Extract the (x, y) coordinate from the center of the cell holding the provided text.  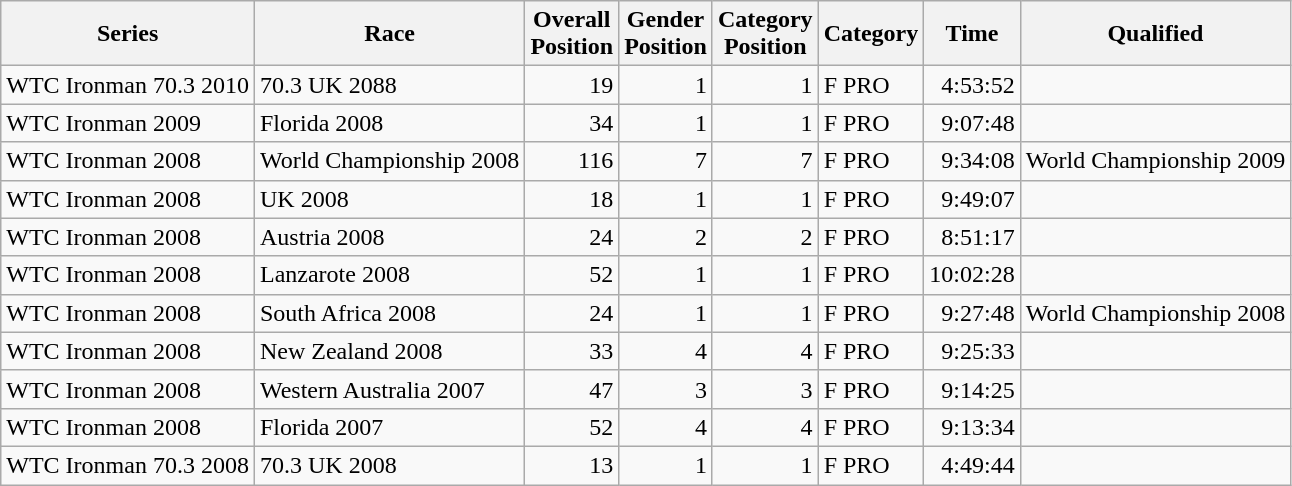
9:27:48 (972, 313)
9:14:25 (972, 389)
WTC Ironman 70.3 2010 (128, 85)
9:25:33 (972, 351)
New Zealand 2008 (389, 351)
CategoryPosition (765, 34)
Florida 2007 (389, 427)
9:07:48 (972, 123)
Qualified (1155, 34)
13 (572, 465)
Time (972, 34)
Series (128, 34)
Lanzarote 2008 (389, 275)
WTC Ironman 70.3 2008 (128, 465)
70.3 UK 2008 (389, 465)
Florida 2008 (389, 123)
47 (572, 389)
34 (572, 123)
9:49:07 (972, 199)
70.3 UK 2088 (389, 85)
UK 2008 (389, 199)
Western Australia 2007 (389, 389)
4:53:52 (972, 85)
Category (871, 34)
18 (572, 199)
4:49:44 (972, 465)
9:34:08 (972, 161)
Austria 2008 (389, 237)
116 (572, 161)
World Championship 2009 (1155, 161)
South Africa 2008 (389, 313)
19 (572, 85)
Race (389, 34)
OverallPosition (572, 34)
33 (572, 351)
WTC Ironman 2009 (128, 123)
9:13:34 (972, 427)
8:51:17 (972, 237)
GenderPosition (666, 34)
10:02:28 (972, 275)
